Pinpoint the cell where the given text exists, returning its [X, Y] midpoint coordinate. 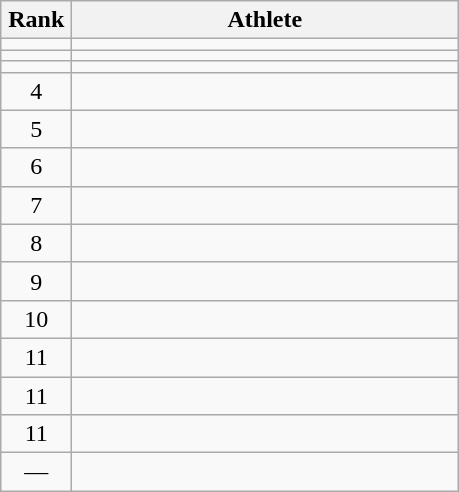
9 [36, 281]
Rank [36, 20]
7 [36, 205]
5 [36, 129]
Athlete [265, 20]
10 [36, 319]
6 [36, 167]
8 [36, 243]
— [36, 472]
4 [36, 91]
